Extract the [x, y] coordinate from the center of the cell holding the provided text.  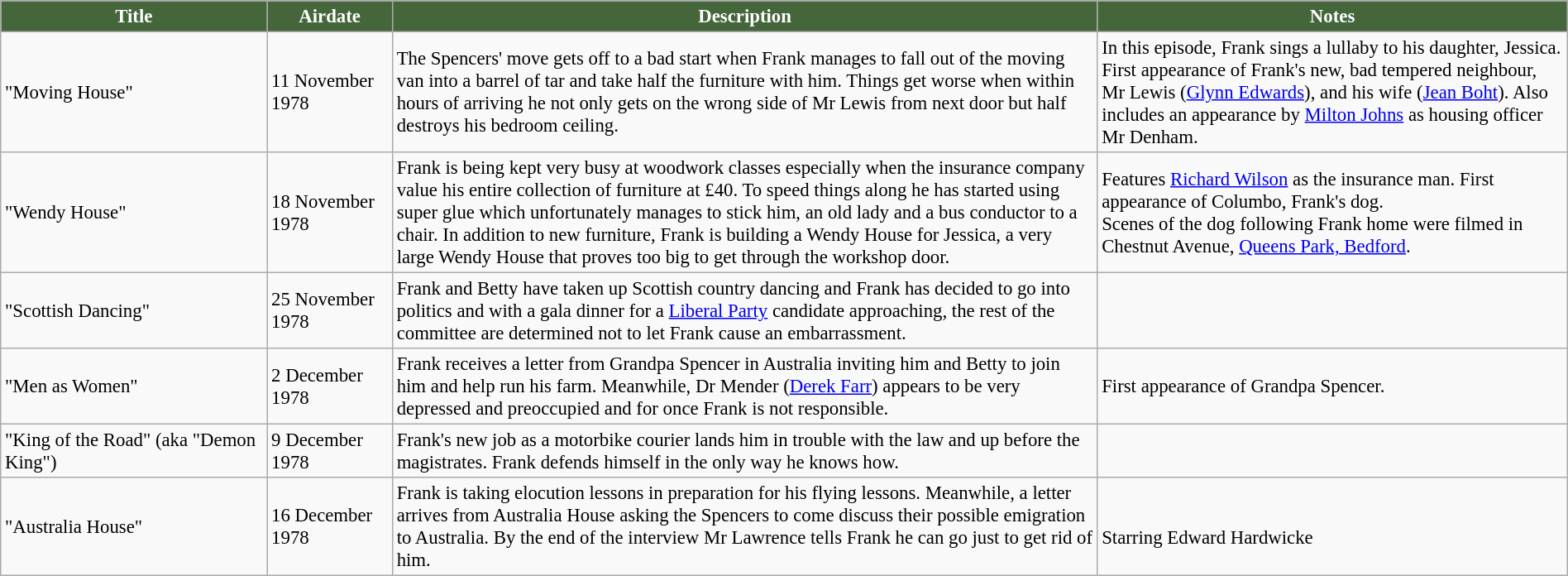
"Moving House" [134, 93]
Description [744, 17]
"Men as Women" [134, 386]
Airdate [330, 17]
Title [134, 17]
"Wendy House" [134, 213]
18 November 1978 [330, 213]
11 November 1978 [330, 93]
Notes [1332, 17]
"Scottish Dancing" [134, 311]
"King of the Road" (aka "Demon King") [134, 452]
First appearance of Grandpa Spencer. [1332, 386]
2 December 1978 [330, 386]
25 November 1978 [330, 311]
9 December 1978 [330, 452]
